Determine the (X, Y) coordinate at the center of the cell enclosing the given text.  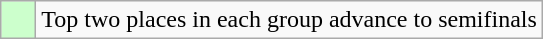
Top two places in each group advance to semifinals (290, 20)
